Extract the (X, Y) coordinate from the center of the cell holding the provided text.  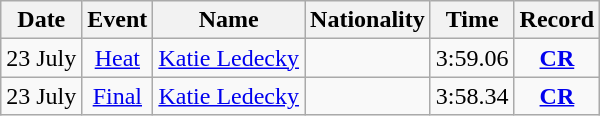
Event (118, 20)
3:59.06 (472, 58)
Final (118, 96)
Name (229, 20)
3:58.34 (472, 96)
Nationality (368, 20)
Date (42, 20)
Record (557, 20)
Heat (118, 58)
Time (472, 20)
